Provide the (X, Y) coordinate of the cell's center where the given text is located.  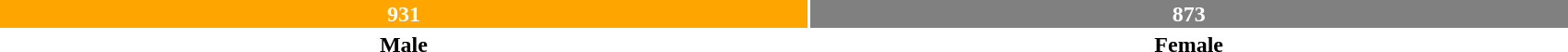
931 (404, 14)
873 (1189, 14)
